Provide the [x, y] coordinate of the cell's center where the given text is located.  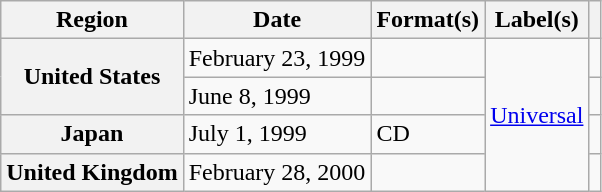
July 1, 1999 [277, 134]
Universal [537, 115]
United Kingdom [92, 172]
February 28, 2000 [277, 172]
Label(s) [537, 20]
Format(s) [428, 20]
Japan [92, 134]
CD [428, 134]
June 8, 1999 [277, 96]
United States [92, 77]
February 23, 1999 [277, 58]
Date [277, 20]
Region [92, 20]
